Search for the cell housing the specified text and yield its [x, y] center coordinate. 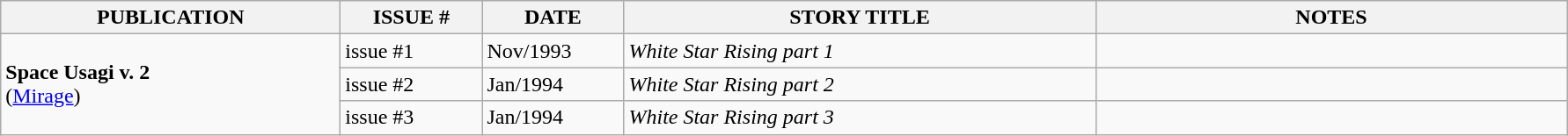
NOTES [1331, 18]
White Star Rising part 2 [860, 84]
Space Usagi v. 2(Mirage) [171, 84]
Nov/1993 [553, 51]
DATE [553, 18]
issue #2 [412, 84]
ISSUE # [412, 18]
PUBLICATION [171, 18]
White Star Rising part 3 [860, 118]
issue #1 [412, 51]
issue #3 [412, 118]
White Star Rising part 1 [860, 51]
STORY TITLE [860, 18]
